Provide the (X, Y) coordinate of the cell's center where the given text is located.  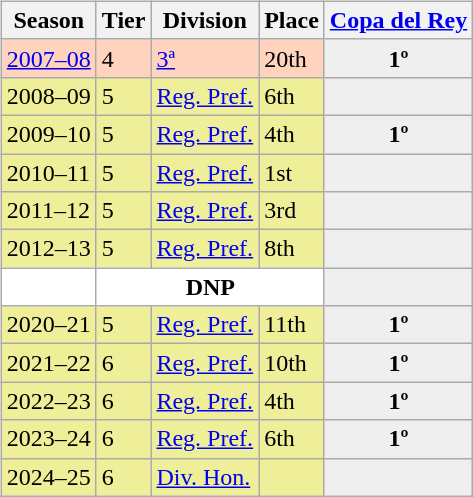
Div. Hon. (205, 477)
2011–12 (48, 211)
8th (292, 249)
1st (292, 173)
2022–23 (48, 401)
10th (292, 363)
2023–24 (48, 439)
Place (292, 20)
3ª (205, 58)
Tier (124, 20)
2010–11 (48, 173)
2009–10 (48, 134)
DNP (210, 287)
20th (292, 58)
2020–21 (48, 325)
3rd (292, 211)
2008–09 (48, 96)
2007–08 (48, 58)
Copa del Rey (398, 20)
Season (48, 20)
11th (292, 325)
2012–13 (48, 249)
2024–25 (48, 477)
4 (124, 58)
2021–22 (48, 363)
Division (205, 20)
